Return [X, Y] of the center of cell containing provided text 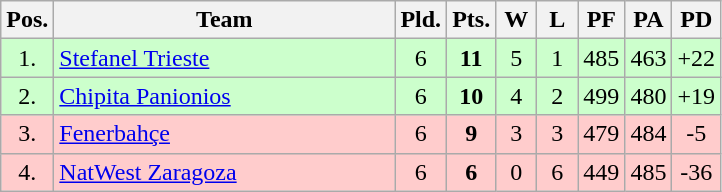
2 [558, 96]
Pts. [472, 20]
Pld. [421, 20]
1. [28, 58]
4 [516, 96]
5 [516, 58]
1 [558, 58]
484 [648, 134]
Chipita Panionios [224, 96]
3. [28, 134]
NatWest Zaragoza [224, 172]
Pos. [28, 20]
-36 [696, 172]
2. [28, 96]
-5 [696, 134]
Team [224, 20]
479 [602, 134]
4. [28, 172]
499 [602, 96]
0 [516, 172]
PF [602, 20]
10 [472, 96]
PA [648, 20]
+22 [696, 58]
463 [648, 58]
480 [648, 96]
Fenerbahçe [224, 134]
L [558, 20]
W [516, 20]
PD [696, 20]
Stefanel Trieste [224, 58]
449 [602, 172]
11 [472, 58]
9 [472, 134]
+19 [696, 96]
